For the text-containing cell, return its midpoint in [x, y] coordinate format. 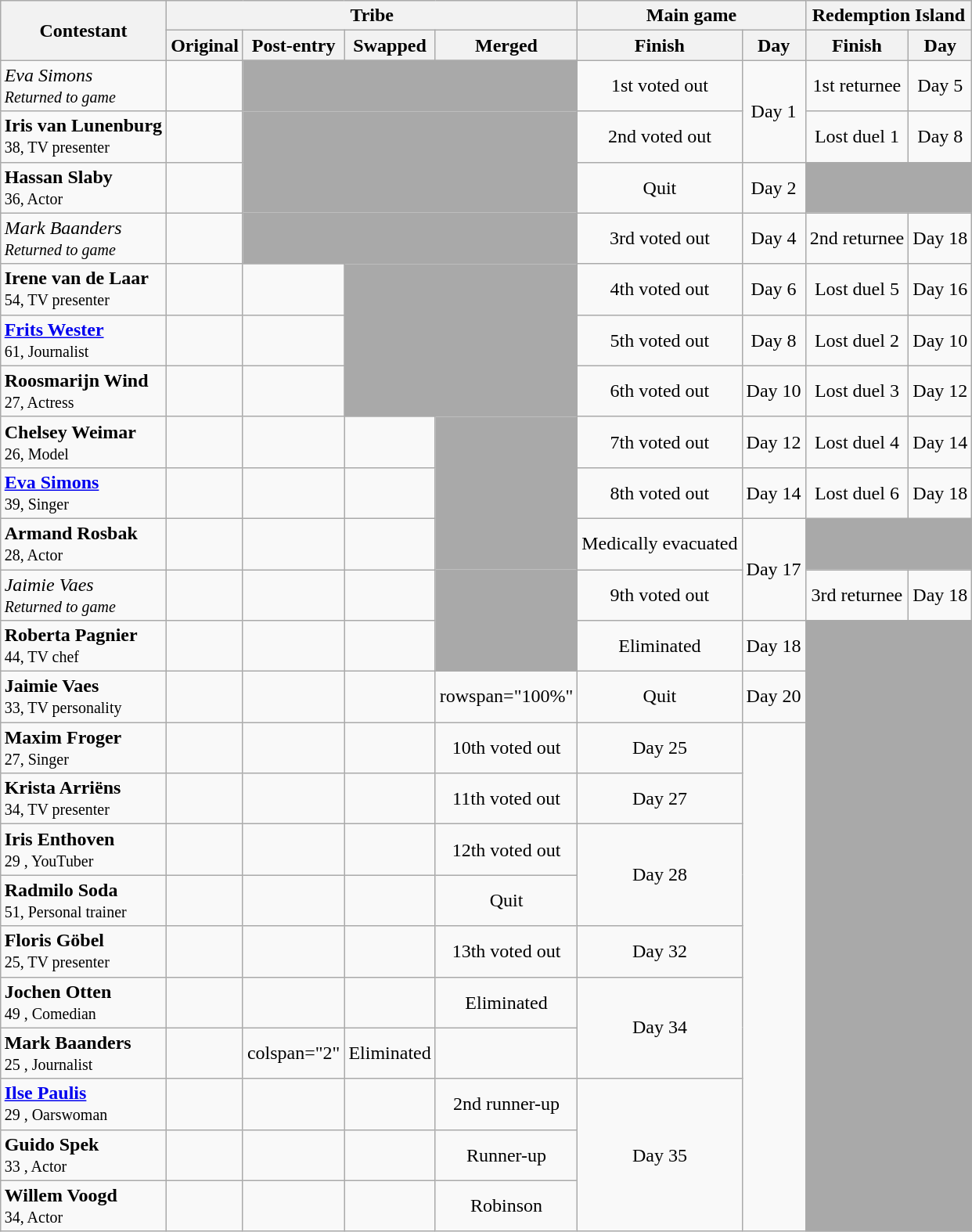
Day 35 [660, 1155]
Day 32 [660, 952]
4th voted out [660, 290]
Jaimie Vaes 33, TV personality [83, 697]
Mark Baanders25 , Journalist [83, 1054]
Mark Baanders Returned to game [83, 238]
Swapped [390, 45]
8th voted out [660, 493]
9th voted out [660, 595]
10th voted out [506, 748]
Day 25 [660, 748]
Hassan Slaby36, Actor [83, 188]
Frits Wester 61, Journalist [83, 340]
Roberta Pagnier44, TV chef [83, 647]
Roosmarijn Wind 27, Actress [83, 391]
colspan="2" [293, 1054]
Radmilo Soda 51, Personal trainer [83, 900]
Iris Enthoven 29 , YouTuber [83, 850]
Eva Simons Returned to game [83, 86]
Lost duel 2 [857, 340]
Eva Simons 39, Singer [83, 493]
13th voted out [506, 952]
Day 6 [773, 290]
Jochen Otten49 , Comedian [83, 1002]
Day 27 [660, 798]
Original [205, 45]
Krista Arriëns34, TV presenter [83, 798]
3rd voted out [660, 238]
5th voted out [660, 340]
Irene van de Laar54, TV presenter [83, 290]
Willem Voogd 34, Actor [83, 1205]
Day 1 [773, 111]
Tribe [373, 16]
6th voted out [660, 391]
Main game [692, 16]
Iris van Lunenburg 38, TV presenter [83, 136]
Day 2 [773, 188]
Redemption Island [889, 16]
1st voted out [660, 86]
Lost duel 4 [857, 441]
Contestant [83, 31]
Chelsey Weimar 26, Model [83, 441]
Floris Göbel 25, TV presenter [83, 952]
Lost duel 5 [857, 290]
12th voted out [506, 850]
Day 5 [941, 86]
Ilse Paulis 29 , Oarswoman [83, 1104]
Day 34 [660, 1028]
Day 4 [773, 238]
Day 17 [773, 569]
Lost duel 1 [857, 136]
3rd returnee [857, 595]
Day 28 [660, 875]
Runner-up [506, 1155]
Merged [506, 45]
7th voted out [660, 441]
Robinson [506, 1205]
Lost duel 6 [857, 493]
Day 16 [941, 290]
1st returnee [857, 86]
Day 20 [773, 697]
rowspan="100%" [506, 697]
2nd runner-up [506, 1104]
Armand Rosbak 28, Actor [83, 543]
Guido Spek33 , Actor [83, 1155]
2nd voted out [660, 136]
Post-entry [293, 45]
11th voted out [506, 798]
Maxim Froger27, Singer [83, 748]
Medically evacuated [660, 543]
Jaimie Vaes Returned to game [83, 595]
Lost duel 3 [857, 391]
2nd returnee [857, 238]
